Provide the [X, Y] coordinate of the cell's center where the given text is located.  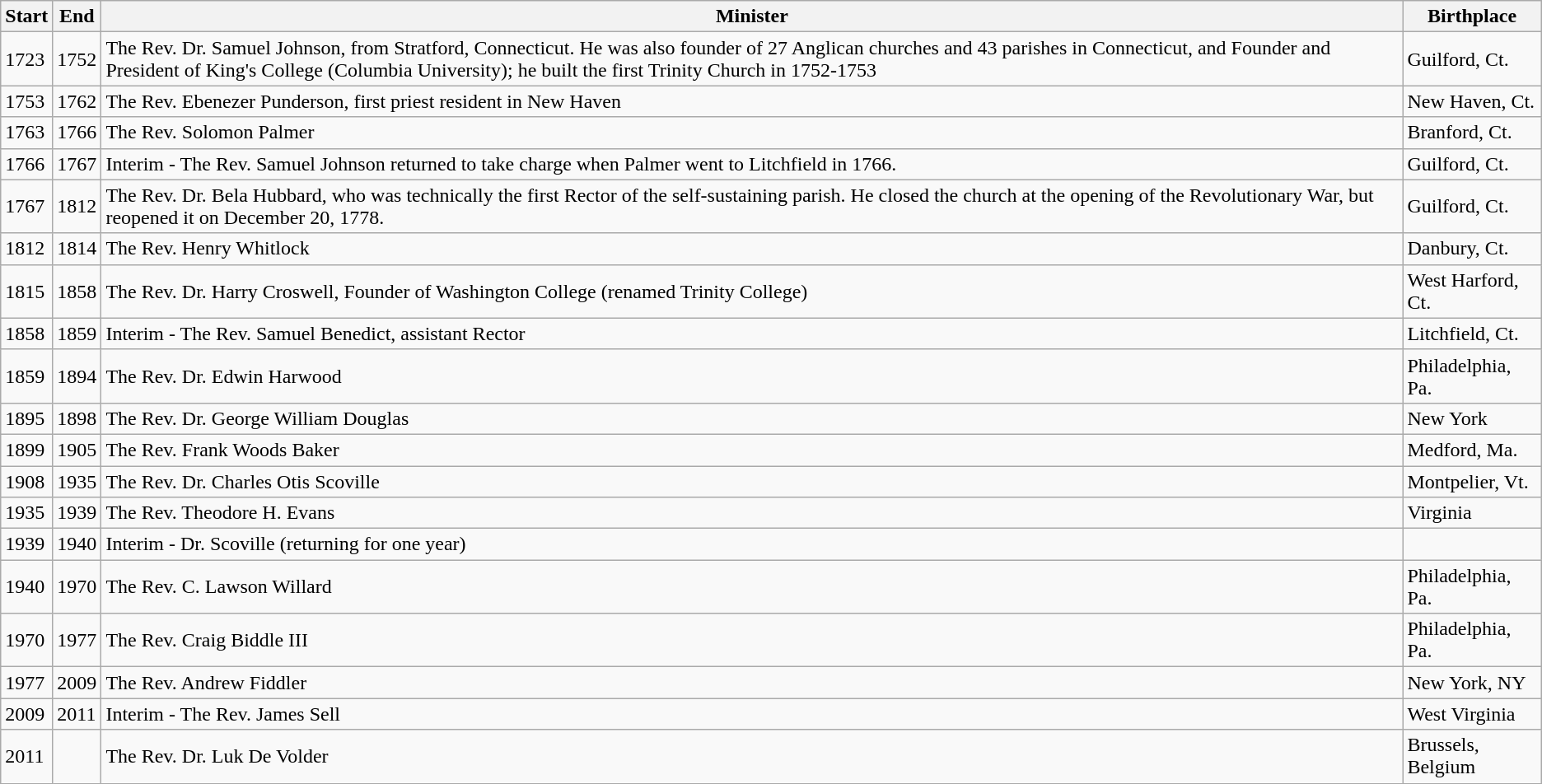
Minister [752, 16]
1899 [26, 450]
The Rev. Dr. Harry Croswell, Founder of Washington College (renamed Trinity College) [752, 292]
The Rev. Solomon Palmer [752, 133]
New Haven, Ct. [1472, 101]
The Rev. Frank Woods Baker [752, 450]
Interim - The Rev. Samuel Benedict, assistant Rector [752, 334]
Virginia [1472, 513]
The Rev. Henry Whitlock [752, 249]
1814 [77, 249]
End [77, 16]
The Rev. Dr. Luk De Volder [752, 756]
Montpelier, Vt. [1472, 482]
Danbury, Ct. [1472, 249]
Interim - The Rev. Samuel Johnson returned to take charge when Palmer went to Litchfield in 1766. [752, 164]
The Rev. Dr. George William Douglas [752, 418]
West Harford, Ct. [1472, 292]
1753 [26, 101]
Medford, Ma. [1472, 450]
Start [26, 16]
1762 [77, 101]
1723 [26, 59]
The Rev. Ebenezer Punderson, first priest resident in New Haven [752, 101]
Interim - Dr. Scoville (returning for one year) [752, 544]
1895 [26, 418]
Birthplace [1472, 16]
1908 [26, 482]
The Rev. Andrew Fiddler [752, 683]
The Rev. Dr. Edwin Harwood [752, 376]
1815 [26, 292]
The Rev. Craig Biddle III [752, 641]
The Rev. Dr. Charles Otis Scoville [752, 482]
1894 [77, 376]
Interim - The Rev. James Sell [752, 714]
Branford, Ct. [1472, 133]
West Virginia [1472, 714]
1898 [77, 418]
1763 [26, 133]
New York, NY [1472, 683]
The Rev. C. Lawson Willard [752, 586]
The Rev. Theodore H. Evans [752, 513]
1752 [77, 59]
New York [1472, 418]
Brussels, Belgium [1472, 756]
Litchfield, Ct. [1472, 334]
1905 [77, 450]
